Return [X, Y] of the center of cell containing provided text 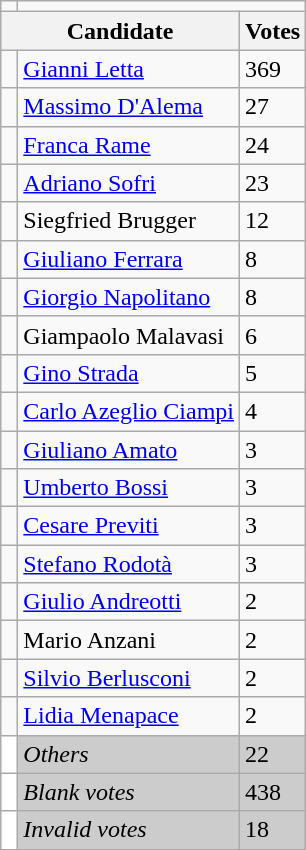
4 [273, 411]
Giampaolo Malavasi [129, 335]
Giuliano Amato [129, 449]
Votes [273, 31]
24 [273, 145]
23 [273, 183]
Stefano Rodotà [129, 564]
Franca Rame [129, 145]
5 [273, 373]
Giulio Andreotti [129, 602]
369 [273, 69]
Siegfried Brugger [129, 221]
Candidate [120, 31]
Umberto Bossi [129, 488]
27 [273, 107]
Blank votes [129, 792]
Giuliano Ferrara [129, 259]
Gianni Letta [129, 69]
18 [273, 830]
Giorgio Napolitano [129, 297]
12 [273, 221]
22 [273, 754]
Silvio Berlusconi [129, 678]
438 [273, 792]
Gino Strada [129, 373]
Cesare Previti [129, 526]
Adriano Sofri [129, 183]
Massimo D'Alema [129, 107]
6 [273, 335]
Carlo Azeglio Ciampi [129, 411]
Mario Anzani [129, 640]
Others [129, 754]
Lidia Menapace [129, 716]
Invalid votes [129, 830]
